Output the (x, y) coordinate of the center of the cell containing the given text.  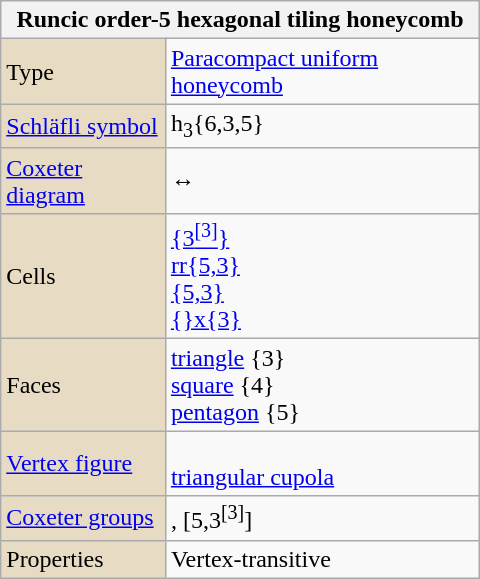
triangle {3}square {4}pentagon {5} (322, 385)
Coxeter diagram (84, 180)
Type (84, 72)
↔ (322, 180)
Faces (84, 385)
Coxeter groups (84, 518)
Schläfli symbol (84, 126)
{3[3]} rr{5,3} {5,3} {}x{3} (322, 276)
, [5,3[3]] (322, 518)
Properties (84, 560)
Paracompact uniform honeycomb (322, 72)
Vertex figure (84, 464)
Vertex-transitive (322, 560)
h3{6,3,5} (322, 126)
triangular cupola (322, 464)
Runcic order-5 hexagonal tiling honeycomb (240, 20)
Cells (84, 276)
